Locate the cell with the specified text and output its (x, y) center coordinate. 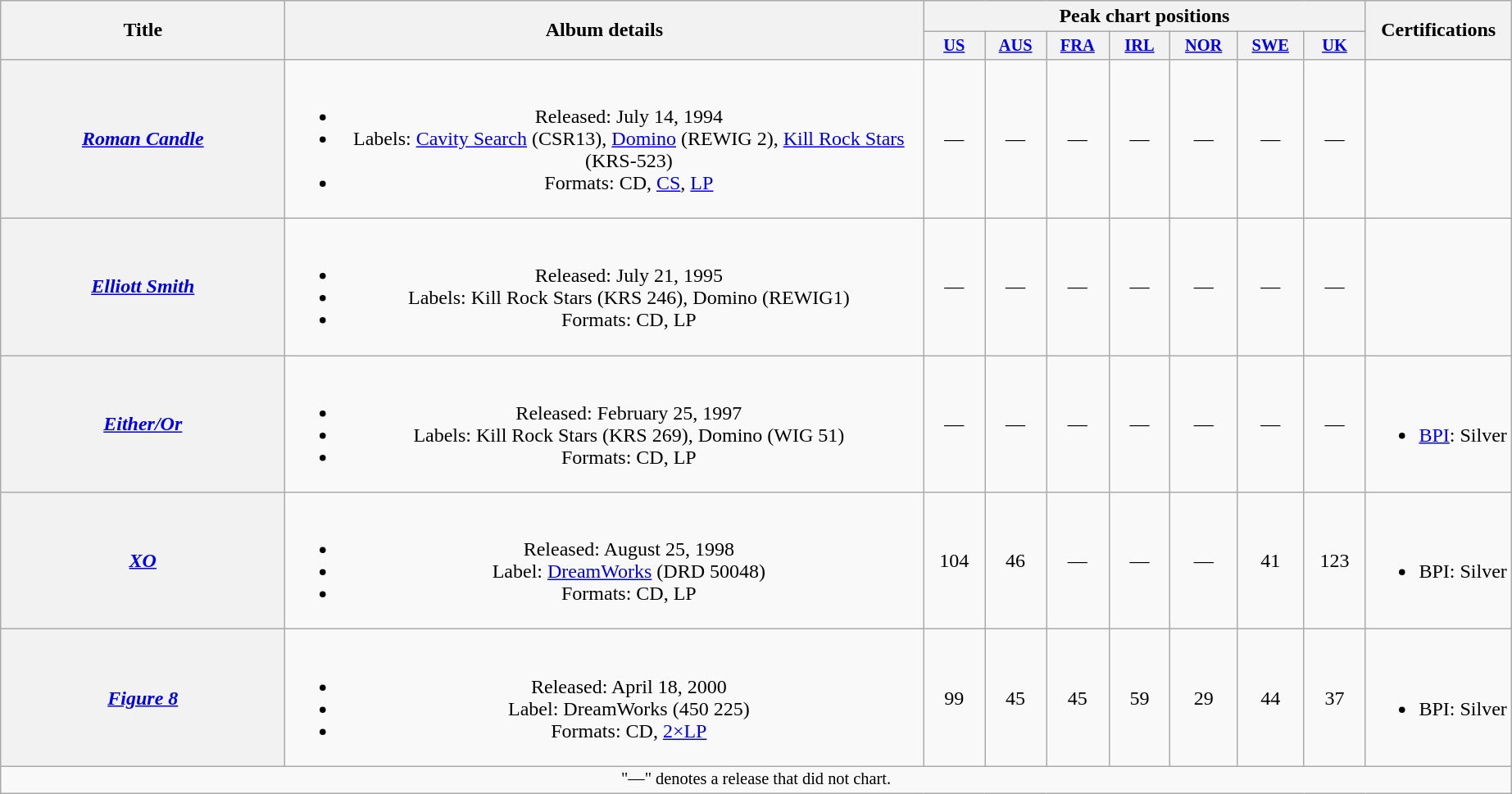
Either/Or (143, 424)
Figure 8 (143, 698)
AUS (1016, 46)
44 (1270, 698)
29 (1204, 698)
FRA (1078, 46)
UK (1334, 46)
XO (143, 560)
IRL (1139, 46)
37 (1334, 698)
Album details (605, 30)
Certifications (1438, 30)
Peak chart positions (1144, 16)
104 (954, 560)
Released: February 25, 1997Labels: Kill Rock Stars (KRS 269), Domino (WIG 51)Formats: CD, LP (605, 424)
46 (1016, 560)
Released: July 14, 1994Labels: Cavity Search (CSR13), Domino (REWIG 2), Kill Rock Stars (KRS-523)Formats: CD, CS, LP (605, 138)
59 (1139, 698)
SWE (1270, 46)
US (954, 46)
41 (1270, 560)
Released: July 21, 1995Labels: Kill Rock Stars (KRS 246), Domino (REWIG1)Formats: CD, LP (605, 287)
"—" denotes a release that did not chart. (756, 780)
123 (1334, 560)
Roman Candle (143, 138)
Released: April 18, 2000Label: DreamWorks (450 225)Formats: CD, 2×LP (605, 698)
Title (143, 30)
Elliott Smith (143, 287)
Released: August 25, 1998Label: DreamWorks (DRD 50048)Formats: CD, LP (605, 560)
99 (954, 698)
NOR (1204, 46)
